Determine the (X, Y) coordinate at the center of the cell enclosing the given text.  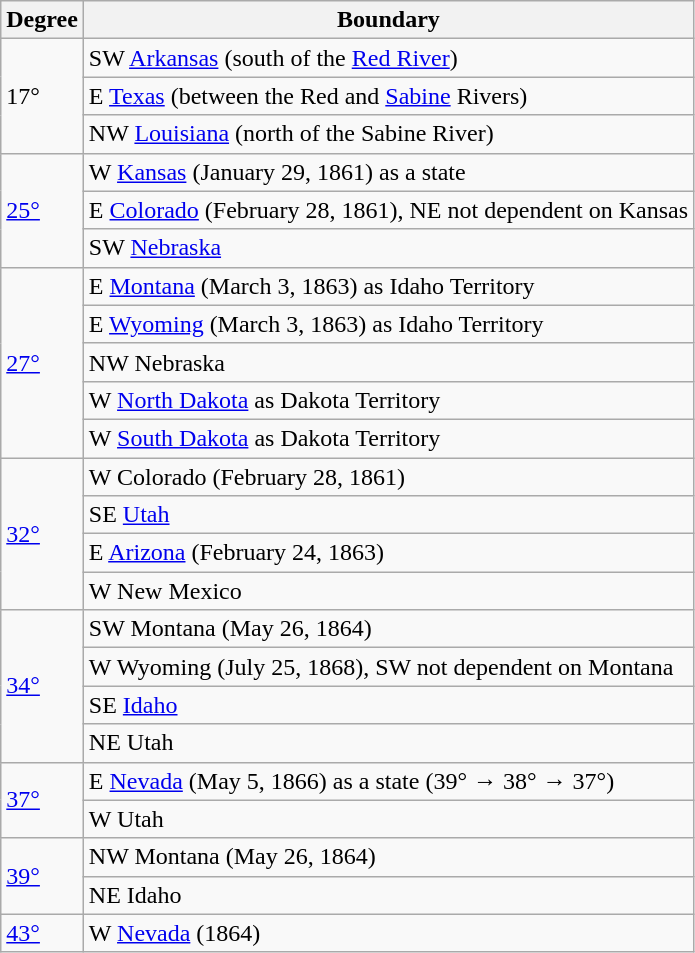
SW Nebraska (388, 248)
43° (42, 933)
E Wyoming (March 3, 1863) as Idaho Territory (388, 324)
W North Dakota as Dakota Territory (388, 400)
E Montana (March 3, 1863) as Idaho Territory (388, 286)
E Arizona (February 24, 1863) (388, 553)
25° (42, 210)
W Nevada (1864) (388, 933)
SE Idaho (388, 705)
27° (42, 362)
W Utah (388, 819)
17° (42, 96)
NW Montana (May 26, 1864) (388, 857)
39° (42, 876)
W Colorado (February 28, 1861) (388, 477)
SW Montana (May 26, 1864) (388, 629)
NW Louisiana (north of the Sabine River) (388, 134)
SE Utah (388, 515)
W South Dakota as Dakota Territory (388, 438)
E Colorado (February 28, 1861), NE not dependent on Kansas (388, 210)
Boundary (388, 20)
NE Utah (388, 743)
37° (42, 800)
32° (42, 534)
E Texas (between the Red and Sabine Rivers) (388, 96)
W New Mexico (388, 591)
W Wyoming (July 25, 1868), SW not dependent on Montana (388, 667)
Degree (42, 20)
SW Arkansas (south of the Red River) (388, 58)
NW Nebraska (388, 362)
NE Idaho (388, 895)
34° (42, 686)
E Nevada (May 5, 1866) as a state (39° → 38° → 37°) (388, 781)
W Kansas (January 29, 1861) as a state (388, 172)
